Locate the cell with the specified text and output its [X, Y] center coordinate. 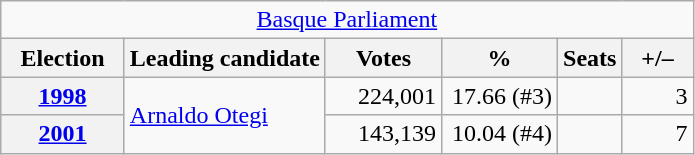
Election [63, 58]
Arnaldo Otegi [224, 115]
Seats [590, 58]
143,139 [383, 134]
3 [658, 96]
10.04 (#4) [499, 134]
2001 [63, 134]
% [499, 58]
224,001 [383, 96]
+/– [658, 58]
Basque Parliament [347, 20]
7 [658, 134]
1998 [63, 96]
17.66 (#3) [499, 96]
Leading candidate [224, 58]
Votes [383, 58]
